Pinpoint the cell where the given text exists, returning its [x, y] midpoint coordinate. 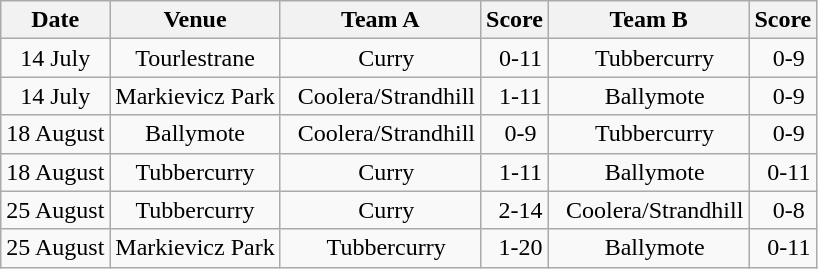
Date [56, 20]
Venue [195, 20]
Tourlestrane [195, 58]
Team B [648, 20]
Team A [380, 20]
2-14 [515, 210]
1-20 [515, 248]
0-8 [783, 210]
